Provide the [X, Y] coordinate of the cell's center where the given text is located.  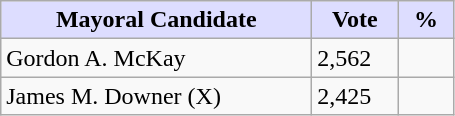
Gordon A. McKay [156, 58]
Mayoral Candidate [156, 20]
% [426, 20]
James M. Downer (X) [156, 96]
2,425 [355, 96]
2,562 [355, 58]
Vote [355, 20]
